Return the [X, Y] coordinate for the center point of the cell that contains the specified text.  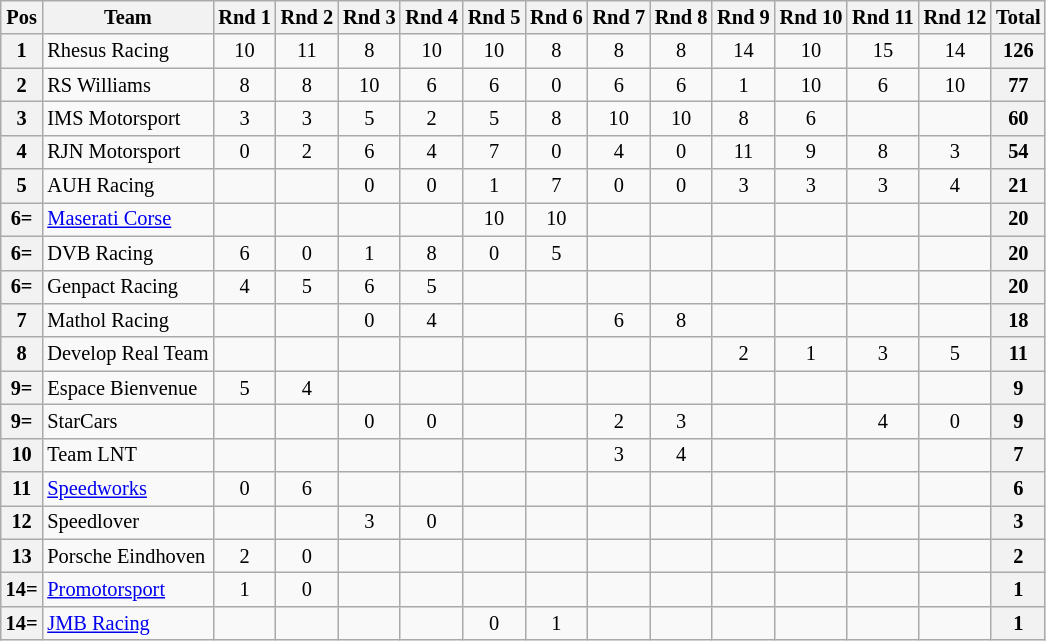
Team [128, 17]
IMS Motorsport [128, 118]
Maserati Corse [128, 219]
Rnd 3 [369, 17]
Genpact Racing [128, 287]
Rnd 1 [244, 17]
StarCars [128, 421]
Develop Real Team [128, 354]
Promotorsport [128, 589]
DVB Racing [128, 253]
Speedworks [128, 489]
Rhesus Racing [128, 51]
12 [22, 522]
Rnd 5 [494, 17]
21 [1018, 186]
Rnd 7 [619, 17]
Rnd 4 [431, 17]
126 [1018, 51]
60 [1018, 118]
Rnd 12 [956, 17]
Rnd 10 [812, 17]
13 [22, 556]
Rnd 11 [882, 17]
15 [882, 51]
Speedlover [128, 522]
54 [1018, 152]
Total [1018, 17]
RS Williams [128, 85]
77 [1018, 85]
AUH Racing [128, 186]
Rnd 8 [681, 17]
Pos [22, 17]
Team LNT [128, 455]
Porsche Eindhoven [128, 556]
RJN Motorsport [128, 152]
18 [1018, 320]
Espace Bienvenue [128, 388]
Mathol Racing [128, 320]
Rnd 6 [556, 17]
Rnd 2 [307, 17]
Rnd 9 [743, 17]
JMB Racing [128, 623]
